Return the (X, Y) coordinate for the center point of the cell that contains the specified text.  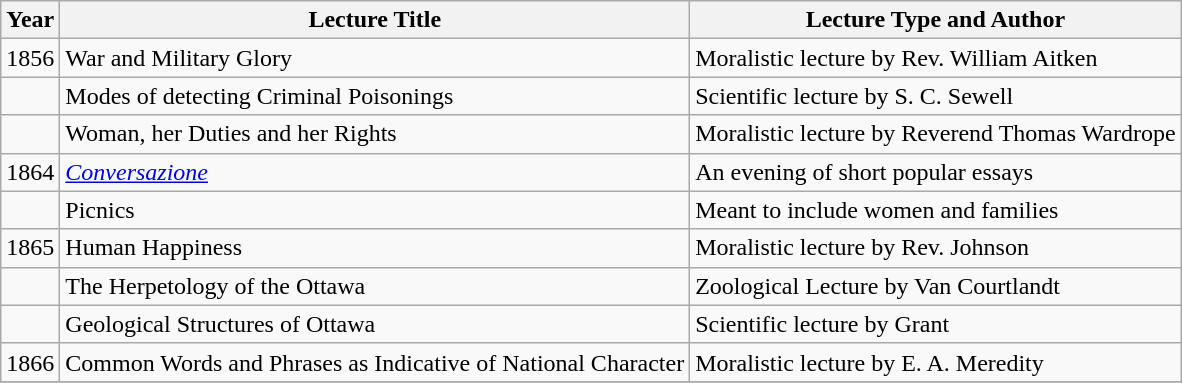
Scientific lecture by Grant (936, 324)
Picnics (375, 210)
An evening of short popular essays (936, 172)
Scientific lecture by S. C. Sewell (936, 96)
The Herpetology of the Ottawa (375, 286)
Human Happiness (375, 248)
1856 (30, 58)
Lecture Type and Author (936, 20)
Lecture Title (375, 20)
Year (30, 20)
Modes of detecting Criminal Poisonings (375, 96)
1865 (30, 248)
Moralistic lecture by Rev. William Aitken (936, 58)
Moralistic lecture by E. A. Meredity (936, 362)
1866 (30, 362)
Common Words and Phrases as Indicative of National Character (375, 362)
Moralistic lecture by Rev. Johnson (936, 248)
Woman, her Duties and her Rights (375, 134)
Moralistic lecture by Reverend Thomas Wardrope (936, 134)
Conversazione (375, 172)
Zoological Lecture by Van Courtlandt (936, 286)
1864 (30, 172)
Geological Structures of Ottawa (375, 324)
War and Military Glory (375, 58)
Meant to include women and families (936, 210)
